Return (x, y) of the center of cell containing provided text 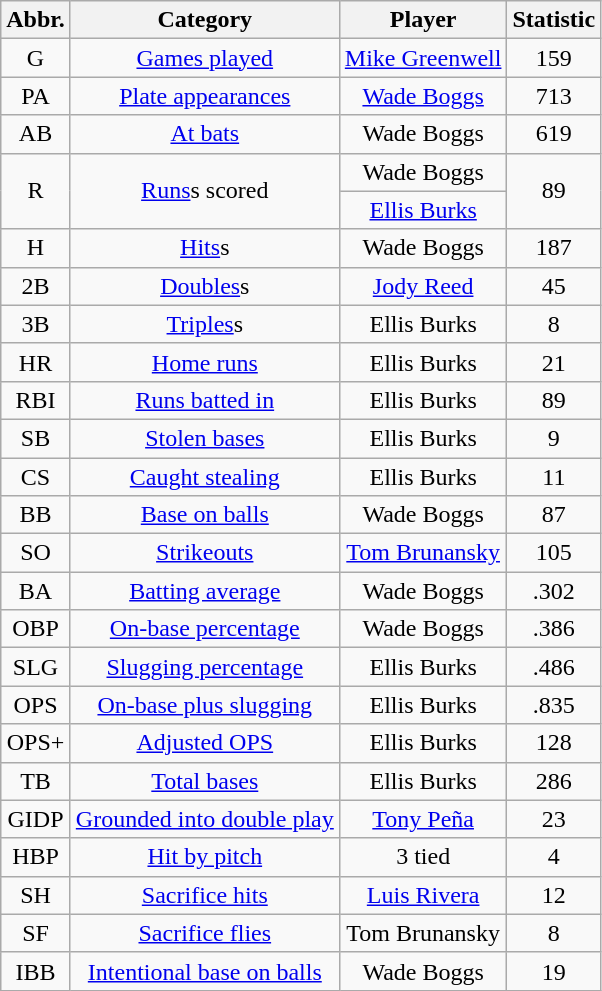
OBP (36, 629)
Caught stealing (204, 477)
IBB (36, 971)
Doubless (204, 286)
PA (36, 96)
128 (554, 743)
Games played (204, 58)
.386 (554, 629)
HBP (36, 857)
Tony Peña (423, 819)
GIDP (36, 819)
Batting average (204, 591)
11 (554, 477)
3B (36, 324)
Runss scored (204, 191)
159 (554, 58)
Jody Reed (423, 286)
SB (36, 438)
Mike Greenwell (423, 58)
.302 (554, 591)
Sacrifice hits (204, 895)
R (36, 191)
Adjusted OPS (204, 743)
105 (554, 553)
187 (554, 248)
Plate appearances (204, 96)
On-base plus slugging (204, 705)
RBI (36, 400)
3 tied (423, 857)
Strikeouts (204, 553)
21 (554, 362)
9 (554, 438)
286 (554, 781)
87 (554, 515)
Grounded into double play (204, 819)
45 (554, 286)
SH (36, 895)
Luis Rivera (423, 895)
BB (36, 515)
.486 (554, 667)
At bats (204, 134)
Intentional base on balls (204, 971)
23 (554, 819)
Abbr. (36, 20)
On-base percentage (204, 629)
HR (36, 362)
OPS (36, 705)
Sacrifice flies (204, 933)
713 (554, 96)
BA (36, 591)
12 (554, 895)
Slugging percentage (204, 667)
4 (554, 857)
Hit by pitch (204, 857)
2B (36, 286)
Tripless (204, 324)
SO (36, 553)
AB (36, 134)
SLG (36, 667)
Total bases (204, 781)
.835 (554, 705)
Stolen bases (204, 438)
Home runs (204, 362)
H (36, 248)
Category (204, 20)
SF (36, 933)
G (36, 58)
Runs batted in (204, 400)
Statistic (554, 20)
Hitss (204, 248)
19 (554, 971)
619 (554, 134)
OPS+ (36, 743)
Base on balls (204, 515)
CS (36, 477)
TB (36, 781)
Player (423, 20)
